Output the [X, Y] coordinate of the center of the cell containing the given text.  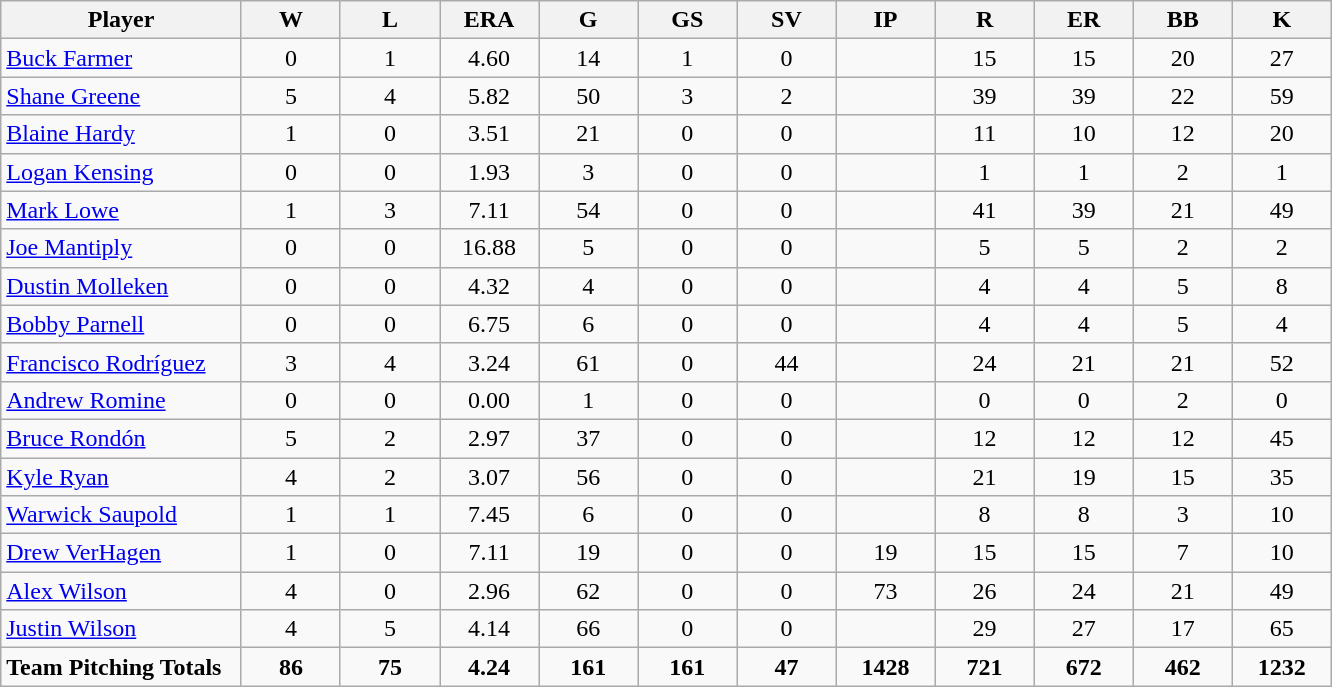
L [390, 20]
Kyle Ryan [122, 477]
Alex Wilson [122, 591]
W [290, 20]
Francisco Rodríguez [122, 362]
22 [1182, 96]
6.75 [490, 324]
1428 [886, 667]
11 [984, 134]
7.45 [490, 515]
0.00 [490, 400]
56 [588, 477]
75 [390, 667]
4.14 [490, 629]
Drew VerHagen [122, 553]
3.51 [490, 134]
4.24 [490, 667]
41 [984, 210]
IP [886, 20]
52 [1282, 362]
Buck Farmer [122, 58]
K [1282, 20]
54 [588, 210]
G [588, 20]
14 [588, 58]
50 [588, 96]
2.96 [490, 591]
29 [984, 629]
Bobby Parnell [122, 324]
59 [1282, 96]
26 [984, 591]
Logan Kensing [122, 172]
4.32 [490, 286]
1.93 [490, 172]
BB [1182, 20]
3.24 [490, 362]
35 [1282, 477]
Justin Wilson [122, 629]
17 [1182, 629]
Mark Lowe [122, 210]
Bruce Rondón [122, 438]
73 [886, 591]
4.60 [490, 58]
66 [588, 629]
462 [1182, 667]
3.07 [490, 477]
45 [1282, 438]
65 [1282, 629]
62 [588, 591]
Andrew Romine [122, 400]
SV [786, 20]
61 [588, 362]
Team Pitching Totals [122, 667]
2.97 [490, 438]
ER [1084, 20]
47 [786, 667]
1232 [1282, 667]
Blaine Hardy [122, 134]
86 [290, 667]
Joe Mantiply [122, 248]
ERA [490, 20]
Dustin Molleken [122, 286]
Shane Greene [122, 96]
Player [122, 20]
16.88 [490, 248]
44 [786, 362]
7 [1182, 553]
672 [1084, 667]
Warwick Saupold [122, 515]
37 [588, 438]
GS [688, 20]
R [984, 20]
721 [984, 667]
5.82 [490, 96]
